Locate the cell with the specified text and output its (X, Y) center coordinate. 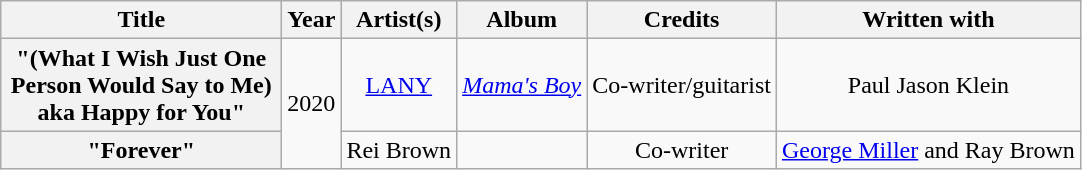
"(What I Wish Just One Person Would Say to Me) aka Happy for You" (142, 85)
Co-writer (682, 150)
Year (312, 20)
2020 (312, 104)
George Miller and Ray Brown (928, 150)
Written with (928, 20)
Artist(s) (399, 20)
Credits (682, 20)
LANY (399, 85)
Paul Jason Klein (928, 85)
Title (142, 20)
Mama's Boy (522, 85)
"Forever" (142, 150)
Album (522, 20)
Rei Brown (399, 150)
Co-writer/guitarist (682, 85)
